Find where the given text appears and provide that cell's center as [X, Y] coordinate. 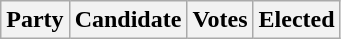
Votes [220, 20]
Elected [296, 20]
Candidate [128, 20]
Party [35, 20]
